For the text-containing cell, return its midpoint in (X, Y) coordinate format. 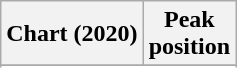
Chart (2020) (72, 34)
Peakposition (189, 34)
